Locate the cell with the specified text and output its [x, y] center coordinate. 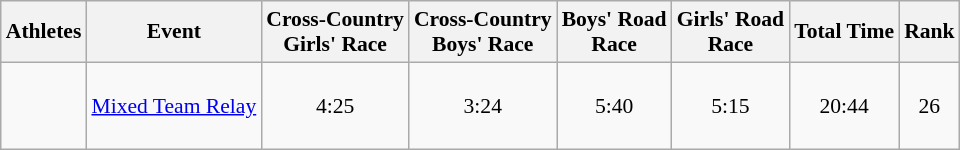
4:25 [335, 106]
Cross-CountryGirls' Race [335, 32]
Mixed Team Relay [174, 106]
5:15 [730, 106]
Cross-CountryBoys' Race [483, 32]
5:40 [614, 106]
Rank [930, 32]
26 [930, 106]
Athletes [44, 32]
Total Time [844, 32]
3:24 [483, 106]
Boys' RoadRace [614, 32]
Event [174, 32]
20:44 [844, 106]
Girls' RoadRace [730, 32]
